Pinpoint the cell where the given text exists, returning its [x, y] midpoint coordinate. 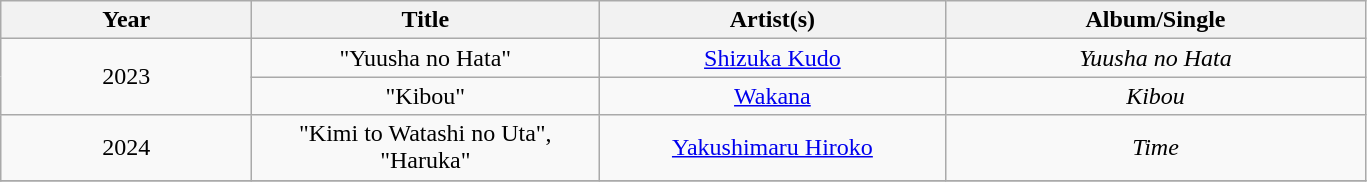
Kibou [1156, 96]
2024 [126, 148]
Album/Single [1156, 20]
"Kimi to Watashi no Uta", "Haruka" [426, 148]
Wakana [772, 96]
Year [126, 20]
Time [1156, 148]
"Yuusha no Hata" [426, 58]
2023 [126, 77]
Shizuka Kudo [772, 58]
Yuusha no Hata [1156, 58]
"Kibou" [426, 96]
Artist(s) [772, 20]
Title [426, 20]
Yakushimaru Hiroko [772, 148]
